Extract the (x, y) coordinate from the center of the cell holding the provided text.  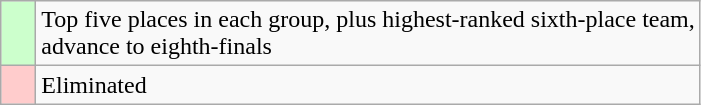
Eliminated (368, 85)
Top five places in each group, plus highest-ranked sixth-place team,advance to eighth-finals (368, 34)
